Find where the given text appears and provide that cell's center as (x, y) coordinate. 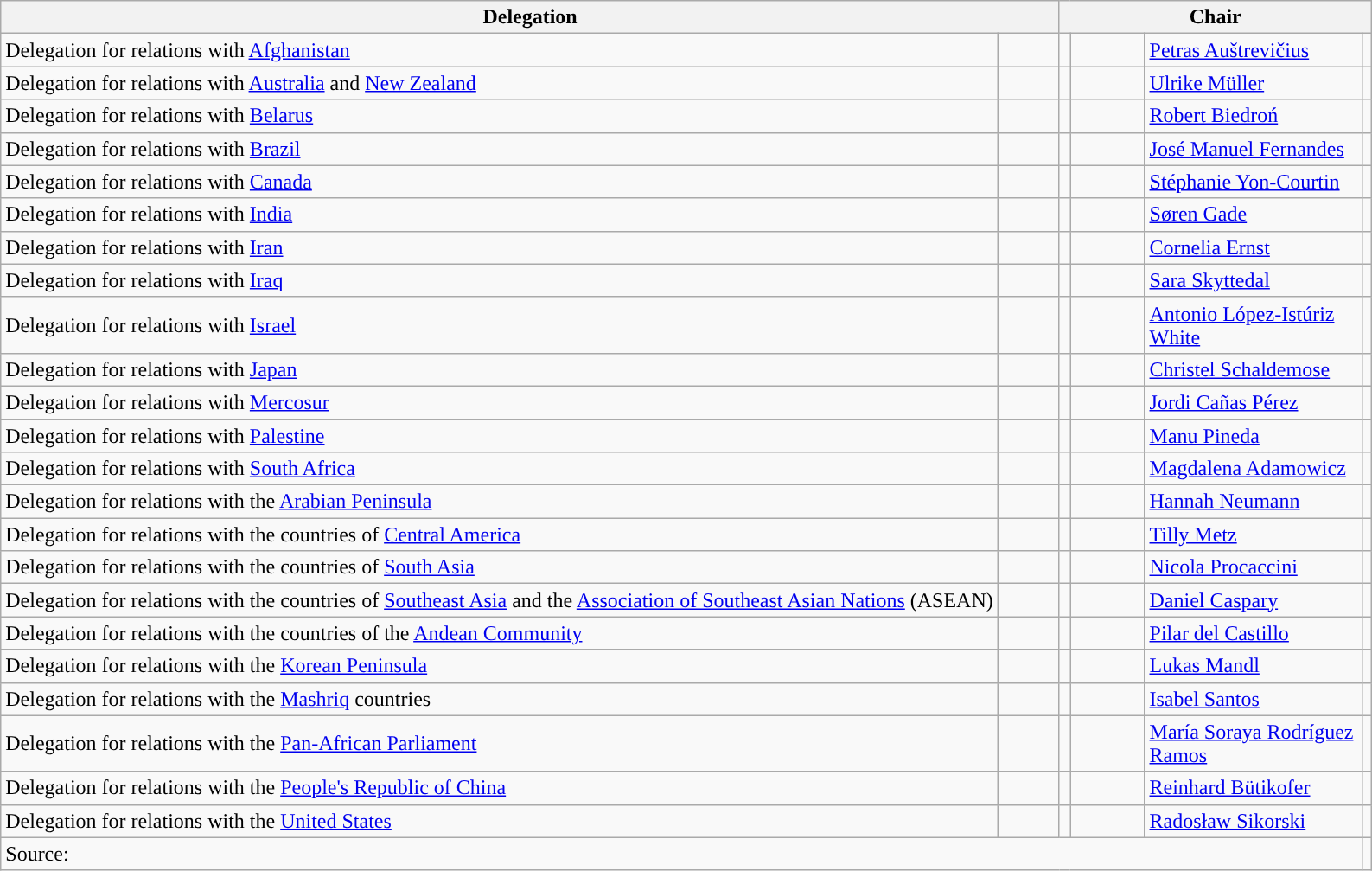
Delegation for relations with Palestine (500, 435)
Nicola Procaccini (1254, 567)
Delegation for relations with the Mashriq countries (500, 699)
Daniel Caspary (1254, 600)
Cornelia Ernst (1254, 247)
María Soraya Rodríguez Ramos (1254, 744)
Isabel Santos (1254, 699)
Antonio López-Istúriz White (1254, 325)
Søren Gade (1254, 215)
Robert Biedroń (1254, 116)
Delegation for relations with the Korean Peninsula (500, 666)
Delegation for relations with the Pan-African Parliament (500, 744)
Delegation for relations with Brazil (500, 149)
Delegation for relations with Iran (500, 247)
Delegation for relations with the People's Republic of China (500, 788)
Delegation for relations with Afghanistan (500, 50)
Petras Auštrevičius (1254, 50)
Jordi Cañas Pérez (1254, 402)
Chair (1216, 17)
Source: (681, 854)
Delegation for relations with Iraq (500, 280)
Delegation for relations with the United States (500, 821)
Delegation for relations with the countries of Southeast Asia and the Association of Southeast Asian Nations (ASEAN) (500, 600)
Delegation for relations with India (500, 215)
Hannah Neumann (1254, 502)
Delegation for relations with Japan (500, 369)
Delegation for relations with Australia and New Zealand (500, 83)
Manu Pineda (1254, 435)
Radosław Sikorski (1254, 821)
José Manuel Fernandes (1254, 149)
Delegation for relations with Israel (500, 325)
Lukas Mandl (1254, 666)
Tilly Metz (1254, 535)
Delegation (531, 17)
Delegation for relations with the countries of the Andean Community (500, 633)
Delegation for relations with the countries of Central America (500, 535)
Sara Skyttedal (1254, 280)
Delegation for relations with the Arabian Peninsula (500, 502)
Christel Schaldemose (1254, 369)
Pilar del Castillo (1254, 633)
Delegation for relations with Canada (500, 182)
Delegation for relations with the countries of South Asia (500, 567)
Delegation for relations with South Africa (500, 469)
Ulrike Müller (1254, 83)
Reinhard Bütikofer (1254, 788)
Magdalena Adamowicz (1254, 469)
Delegation for relations with Belarus (500, 116)
Delegation for relations with Mercosur (500, 402)
Stéphanie Yon-Courtin (1254, 182)
